Scan for the cell matching the given text and deliver its [x, y] coordinate at center. 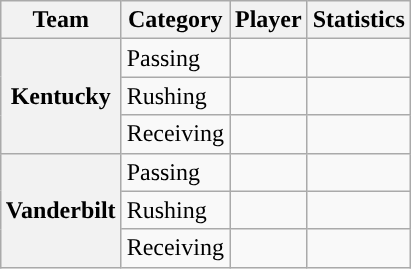
Statistics [358, 20]
Vanderbilt [60, 210]
Player [269, 20]
Kentucky [60, 96]
Team [60, 20]
Category [175, 20]
